Locate the cell with the specified text and output its [X, Y] center coordinate. 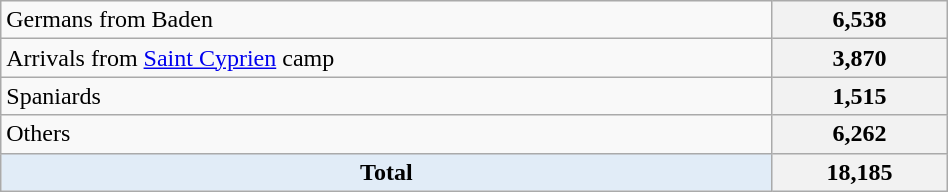
6,538 [860, 20]
6,262 [860, 134]
18,185 [860, 172]
Others [386, 134]
1,515 [860, 96]
Germans from Baden [386, 20]
Total [386, 172]
3,870 [860, 58]
Spaniards [386, 96]
Arrivals from Saint Cyprien camp [386, 58]
